From the cell containing the given text, extract its center point as [X, Y] coordinate. 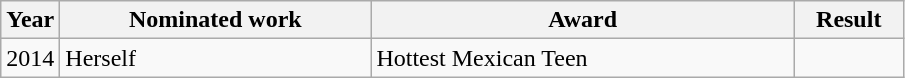
Hottest Mexican Teen [583, 58]
2014 [30, 58]
Herself [216, 58]
Award [583, 20]
Year [30, 20]
Nominated work [216, 20]
Result [848, 20]
